Search for the cell housing the specified text and yield its [x, y] center coordinate. 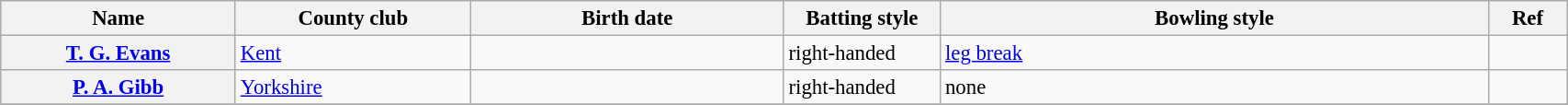
T. G. Evans [118, 53]
Bowling style [1214, 18]
Kent [353, 53]
Birth date [626, 18]
County club [353, 18]
Batting style [862, 18]
Name [118, 18]
leg break [1214, 53]
none [1214, 87]
P. A. Gibb [118, 87]
Yorkshire [353, 87]
Ref [1527, 18]
